From the cell containing the given text, extract its center point as [X, Y] coordinate. 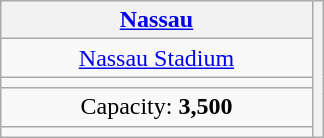
Capacity: 3,500 [156, 107]
Nassau [156, 20]
Nassau Stadium [156, 58]
